Output the [x, y] coordinate of the center of the cell containing the given text.  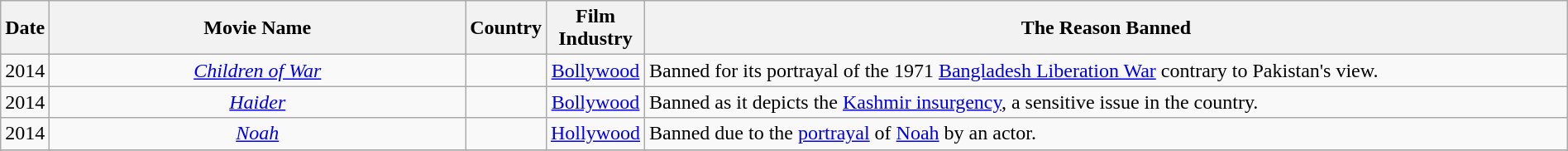
Banned due to the portrayal of Noah by an actor. [1107, 134]
Banned for its portrayal of the 1971 Bangladesh Liberation War contrary to Pakistan's view. [1107, 71]
Film Industry [595, 28]
The Reason Banned [1107, 28]
Country [506, 28]
Movie Name [258, 28]
Haider [258, 102]
Banned as it depicts the Kashmir insurgency, a sensitive issue in the country. [1107, 102]
Date [25, 28]
Hollywood [595, 134]
Noah [258, 134]
Children of War [258, 71]
